Identify which cell holds the provided text, then report its [x, y] central coordinate. 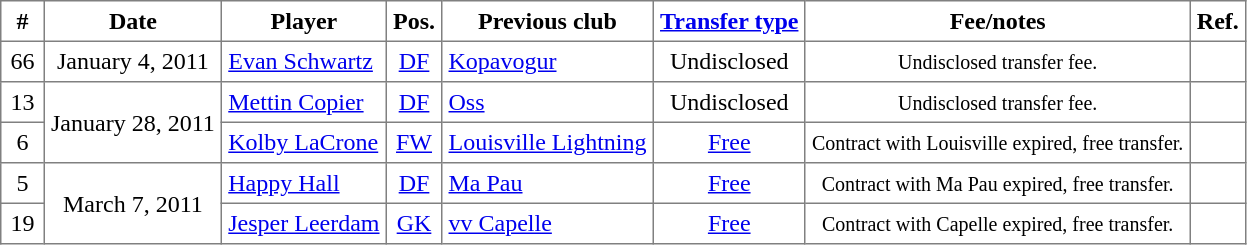
Oss [548, 102]
Contract with Capelle expired, free transfer. [998, 223]
Evan Schwartz [304, 61]
Contract with Louisville expired, free transfer. [998, 142]
GK [414, 223]
Jesper Leerdam [304, 223]
Contract with Ma Pau expired, free transfer. [998, 183]
Kopavogur [548, 61]
5 [23, 183]
vv Capelle [548, 223]
Pos. [414, 21]
Mettin Copier [304, 102]
Kolby LaCrone [304, 142]
March 7, 2011 [132, 204]
66 [23, 61]
19 [23, 223]
13 [23, 102]
Ma Pau [548, 183]
January 28, 2011 [132, 122]
Fee/notes [998, 21]
Previous club [548, 21]
Ref. [1218, 21]
FW [414, 142]
Louisville Lightning [548, 142]
Player [304, 21]
Date [132, 21]
Happy Hall [304, 183]
Transfer type [729, 21]
6 [23, 142]
January 4, 2011 [132, 61]
# [23, 21]
